Return (X, Y) of the center of cell containing provided text 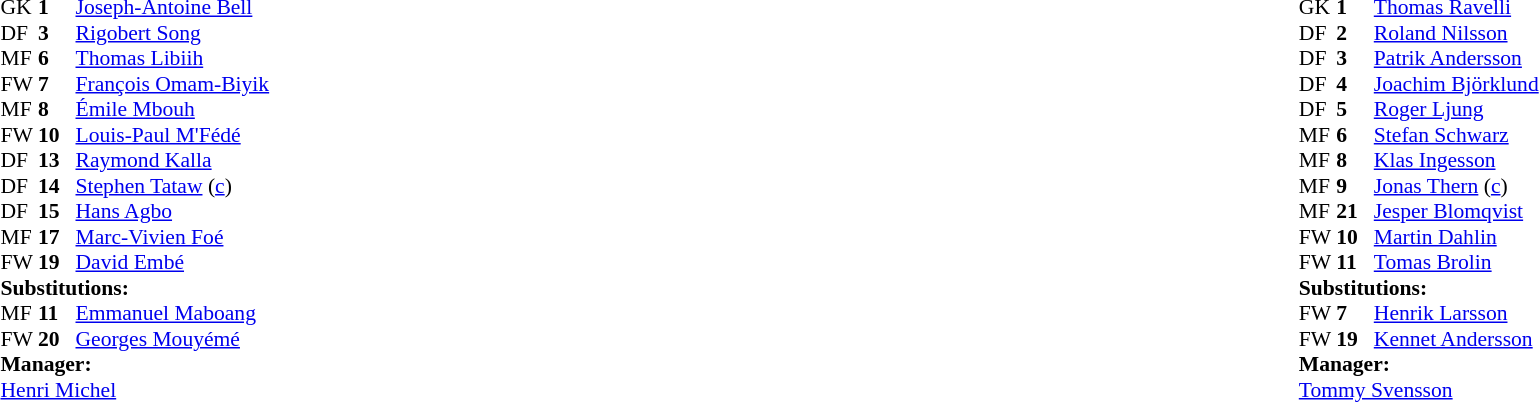
15 (57, 211)
9 (1355, 186)
Tomas Brolin (1456, 263)
Georges Mouyémé (173, 339)
5 (1355, 109)
Joachim Björklund (1456, 84)
Martin Dahlin (1456, 237)
David Embé (173, 263)
Klas Ingesson (1456, 161)
Marc-Vivien Foé (173, 237)
Louis-Paul M'Fédé (173, 135)
Henrik Larsson (1456, 313)
Patrik Andersson (1456, 59)
2 (1355, 33)
Stephen Tataw (c) (173, 186)
Roland Nilsson (1456, 33)
Rigobert Song (173, 33)
Emmanuel Maboang (173, 313)
21 (1355, 211)
4 (1355, 84)
François Omam-Biyik (173, 84)
Hans Agbo (173, 211)
Émile Mbouh (173, 109)
Roger Ljung (1456, 109)
20 (57, 339)
Thomas Libiih (173, 59)
Raymond Kalla (173, 161)
17 (57, 237)
13 (57, 161)
Stefan Schwarz (1456, 135)
Jonas Thern (c) (1456, 186)
Kennet Andersson (1456, 339)
Jesper Blomqvist (1456, 211)
14 (57, 186)
